Search for the cell housing the specified text and yield its [x, y] center coordinate. 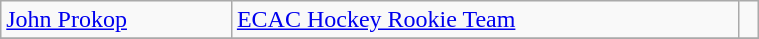
ECAC Hockey Rookie Team [484, 20]
John Prokop [116, 20]
